Capture the cell that displays the provided text and extract its [X, Y] central coordinate. 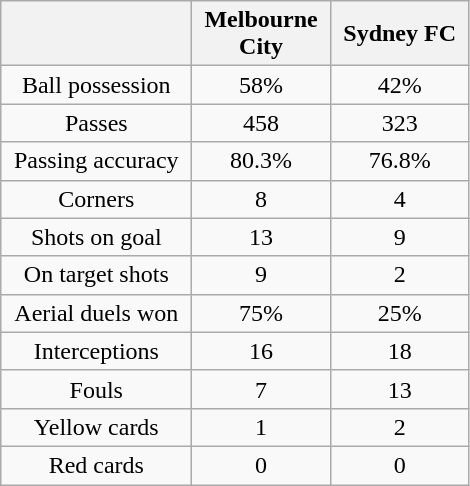
Interceptions [96, 351]
Red cards [96, 465]
16 [262, 351]
58% [262, 85]
Sydney FC [400, 34]
458 [262, 123]
Corners [96, 199]
8 [262, 199]
Shots on goal [96, 237]
On target shots [96, 275]
323 [400, 123]
18 [400, 351]
25% [400, 313]
Melbourne City [262, 34]
Passing accuracy [96, 161]
1 [262, 427]
7 [262, 389]
75% [262, 313]
Aerial duels won [96, 313]
Fouls [96, 389]
4 [400, 199]
80.3% [262, 161]
Passes [96, 123]
Yellow cards [96, 427]
76.8% [400, 161]
42% [400, 85]
Ball possession [96, 85]
